Find where the given text appears and provide that cell's center as (x, y) coordinate. 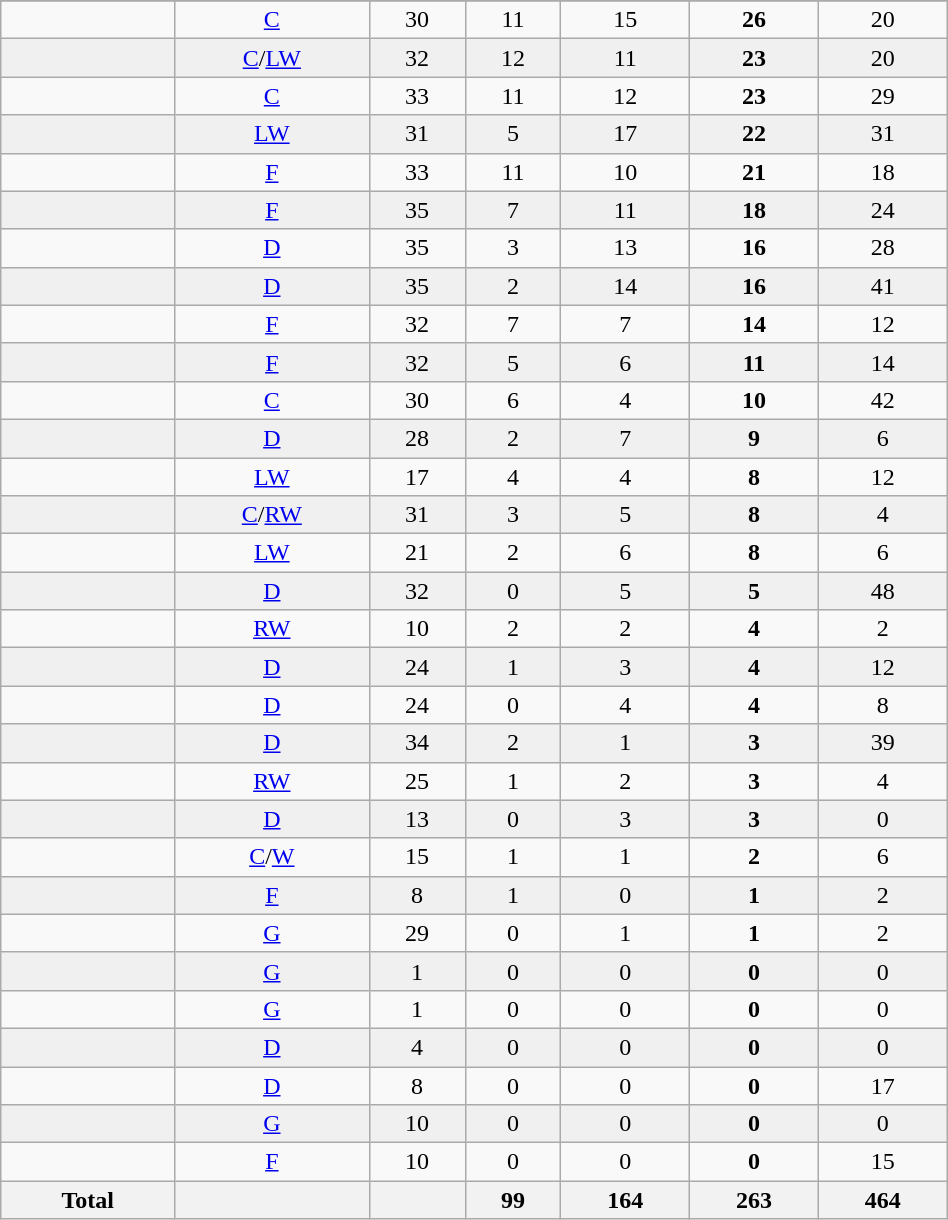
464 (882, 1200)
42 (882, 400)
C/W (272, 857)
99 (513, 1200)
34 (417, 743)
26 (754, 20)
41 (882, 286)
25 (417, 781)
C/RW (272, 515)
22 (754, 134)
C/LW (272, 58)
263 (754, 1200)
9 (754, 438)
164 (626, 1200)
48 (882, 591)
39 (882, 743)
Total (88, 1200)
